Provide the (X, Y) coordinate of the cell's center where the given text is located.  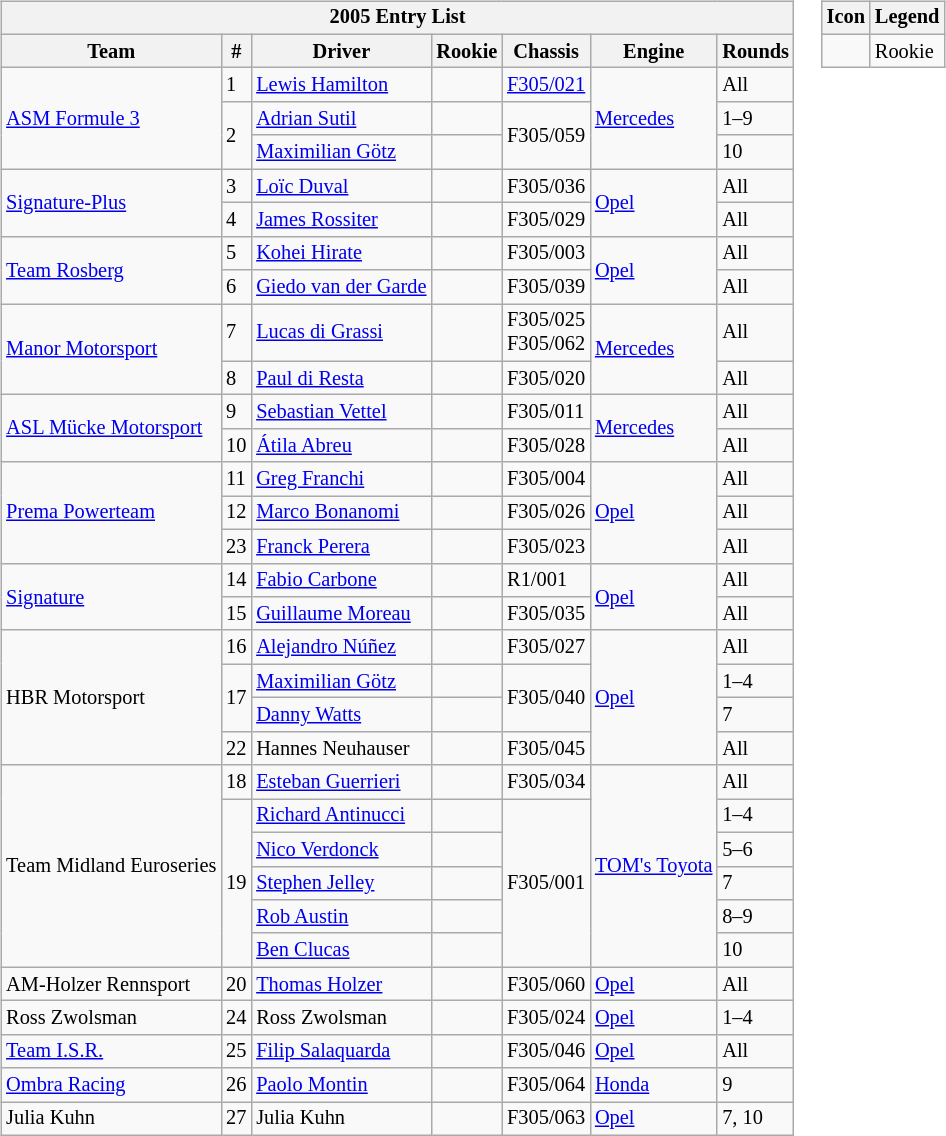
F305/026 (546, 513)
Giedo van der Garde (341, 287)
6 (236, 287)
3 (236, 186)
19 (236, 883)
23 (236, 546)
F305/040 (546, 698)
R1/001 (546, 580)
Greg Franchi (341, 479)
Filip Salaquarda (341, 1051)
2 (236, 136)
Nico Verdonck (341, 849)
F305/028 (546, 446)
14 (236, 580)
Legend (907, 18)
F305/020 (546, 378)
Driver (341, 51)
Marco Bonanomi (341, 513)
F305/021 (546, 85)
F305/004 (546, 479)
F305/023 (546, 546)
F305/045 (546, 748)
18 (236, 782)
Thomas Holzer (341, 984)
ASM Formule 3 (111, 118)
20 (236, 984)
Honda (654, 1085)
25 (236, 1051)
TOM's Toyota (654, 866)
F305/060 (546, 984)
Prema Powerteam (111, 512)
17 (236, 698)
Team Midland Euroseries (111, 866)
F305/039 (546, 287)
F305/027 (546, 647)
12 (236, 513)
AM-Holzer Rennsport (111, 984)
Rounds (756, 51)
James Rossiter (341, 220)
1 (236, 85)
7, 10 (756, 1119)
8 (236, 378)
5 (236, 253)
F305/046 (546, 1051)
Alejandro Núñez (341, 647)
Hannes Neuhauser (341, 748)
Icon (846, 18)
Lucas di Grassi (341, 333)
Ombra Racing (111, 1085)
1–9 (756, 119)
Danny Watts (341, 715)
Team (111, 51)
Richard Antinucci (341, 816)
Engine (654, 51)
Fabio Carbone (341, 580)
Stephen Jelley (341, 883)
F305/025F305/062 (546, 333)
Rob Austin (341, 917)
F305/034 (546, 782)
F305/059 (546, 136)
Guillaume Moreau (341, 614)
Team I.S.R. (111, 1051)
F305/064 (546, 1085)
Paolo Montin (341, 1085)
Adrian Sutil (341, 119)
F305/003 (546, 253)
Team Rosberg (111, 270)
F305/035 (546, 614)
Signature-Plus (111, 202)
26 (236, 1085)
Esteban Guerrieri (341, 782)
Loïc Duval (341, 186)
Signature (111, 596)
F305/024 (546, 1018)
2005 Entry List (398, 18)
Lewis Hamilton (341, 85)
22 (236, 748)
# (236, 51)
Ben Clucas (341, 950)
27 (236, 1119)
Sebastian Vettel (341, 412)
5–6 (756, 849)
16 (236, 647)
F305/011 (546, 412)
11 (236, 479)
F305/029 (546, 220)
HBR Motorsport (111, 698)
Manor Motorsport (111, 350)
24 (236, 1018)
Paul di Resta (341, 378)
F305/001 (546, 883)
F305/036 (546, 186)
Átila Abreu (341, 446)
ASL Mücke Motorsport (111, 428)
Kohei Hirate (341, 253)
8–9 (756, 917)
Chassis (546, 51)
4 (236, 220)
Franck Perera (341, 546)
15 (236, 614)
F305/063 (546, 1119)
